Return the [x, y] coordinate for the center point of the cell that contains the specified text.  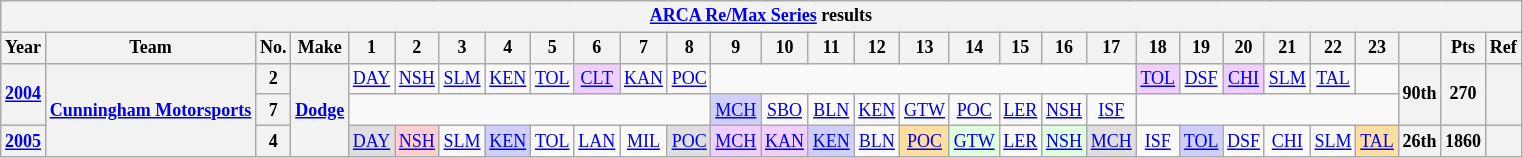
15 [1020, 48]
12 [877, 48]
26th [1420, 140]
Team [150, 48]
MIL [644, 140]
6 [597, 48]
13 [925, 48]
Year [24, 48]
LAN [597, 140]
1 [371, 48]
9 [736, 48]
Make [320, 48]
23 [1377, 48]
90th [1420, 94]
11 [831, 48]
22 [1333, 48]
No. [274, 48]
Cunningham Motorsports [150, 110]
Ref [1503, 48]
1860 [1464, 140]
2004 [24, 94]
14 [974, 48]
20 [1244, 48]
2005 [24, 140]
CLT [597, 78]
16 [1064, 48]
ARCA Re/Max Series results [761, 16]
5 [552, 48]
10 [785, 48]
3 [462, 48]
Dodge [320, 110]
18 [1158, 48]
19 [1200, 48]
270 [1464, 94]
SBO [785, 110]
17 [1111, 48]
8 [689, 48]
21 [1287, 48]
Pts [1464, 48]
